Capture the cell that displays the provided text and extract its (x, y) central coordinate. 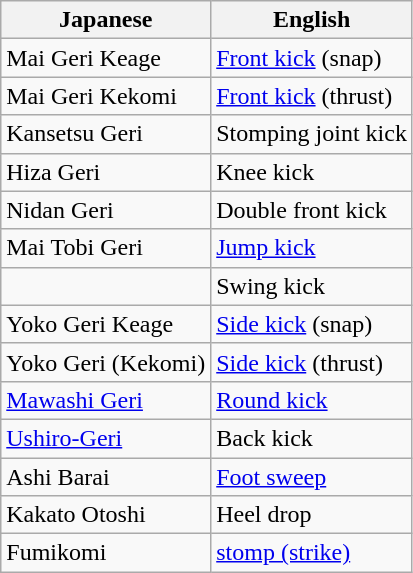
Side kick (snap) (312, 324)
Yoko Geri Keage (106, 324)
Foot sweep (312, 477)
Front kick (snap) (312, 58)
Jump kick (312, 248)
Double front kick (312, 210)
Stomping joint kick (312, 134)
Fumikomi (106, 553)
Kansetsu Geri (106, 134)
Mawashi Geri (106, 400)
Japanese (106, 20)
Ushiro-Geri (106, 438)
Back kick (312, 438)
Side kick (thrust) (312, 362)
Front kick (thrust) (312, 96)
Kakato Otoshi (106, 515)
Nidan Geri (106, 210)
Swing kick (312, 286)
Knee kick (312, 172)
Yoko Geri (Kekomi) (106, 362)
Mai Tobi Geri (106, 248)
Mai Geri Keage (106, 58)
Hiza Geri (106, 172)
Round kick (312, 400)
Ashi Barai (106, 477)
stomp (strike) (312, 553)
Mai Geri Kekomi (106, 96)
Heel drop (312, 515)
English (312, 20)
